Pinpoint the cell where the given text exists, returning its (X, Y) midpoint coordinate. 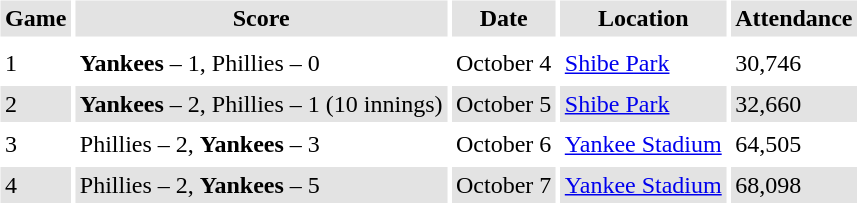
3 (35, 144)
68,098 (794, 185)
October 5 (504, 104)
Game (35, 18)
4 (35, 185)
Attendance (794, 18)
Yankees – 1, Phillies – 0 (261, 64)
Yankees – 2, Phillies – 1 (10 innings) (261, 104)
October 6 (504, 144)
October 4 (504, 64)
Location (643, 18)
Score (261, 18)
Date (504, 18)
32,660 (794, 104)
64,505 (794, 144)
1 (35, 64)
October 7 (504, 185)
2 (35, 104)
Phillies – 2, Yankees – 3 (261, 144)
30,746 (794, 64)
Phillies – 2, Yankees – 5 (261, 185)
